Pinpoint the cell where the given text exists, returning its (X, Y) midpoint coordinate. 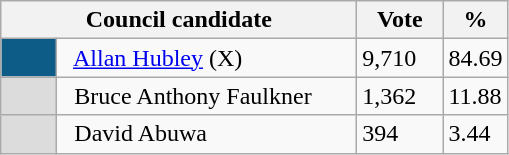
11.88 (476, 96)
9,710 (400, 58)
3.44 (476, 134)
Council candidate (179, 20)
394 (400, 134)
1,362 (400, 96)
Allan Hubley (X) (207, 58)
David Abuwa (207, 134)
% (476, 20)
Bruce Anthony Faulkner (207, 96)
84.69 (476, 58)
Vote (400, 20)
